From the cell containing the given text, extract its center point as (X, Y) coordinate. 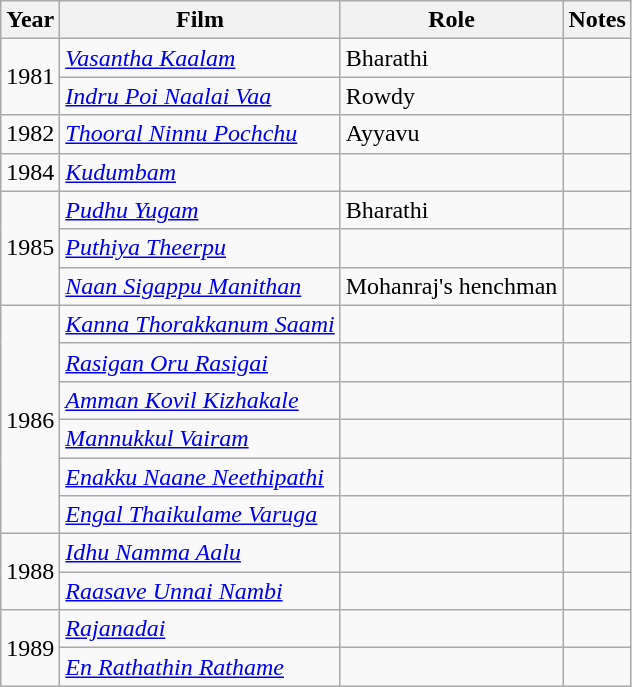
Enakku Naane Neethipathi (200, 477)
1985 (30, 248)
Engal Thaikulame Varuga (200, 515)
Notes (597, 20)
Rasigan Oru Rasigai (200, 362)
Vasantha Kaalam (200, 58)
Naan Sigappu Manithan (200, 286)
Role (452, 20)
Kudumbam (200, 172)
Mohanraj's henchman (452, 286)
Film (200, 20)
Thooral Ninnu Pochchu (200, 134)
Year (30, 20)
En Rathathin Rathame (200, 667)
1986 (30, 419)
1989 (30, 648)
Puthiya Theerpu (200, 248)
Kanna Thorakkanum Saami (200, 324)
1988 (30, 572)
Rowdy (452, 96)
Rajanadai (200, 629)
Raasave Unnai Nambi (200, 591)
Amman Kovil Kizhakale (200, 400)
Ayyavu (452, 134)
1981 (30, 77)
Pudhu Yugam (200, 210)
1984 (30, 172)
Idhu Namma Aalu (200, 553)
Mannukkul Vairam (200, 438)
1982 (30, 134)
Indru Poi Naalai Vaa (200, 96)
